Provide the [X, Y] coordinate of the cell's center where the given text is located.  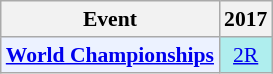
World Championships [110, 55]
2R [246, 55]
2017 [246, 19]
Event [110, 19]
